Search for the cell housing the specified text and yield its (X, Y) center coordinate. 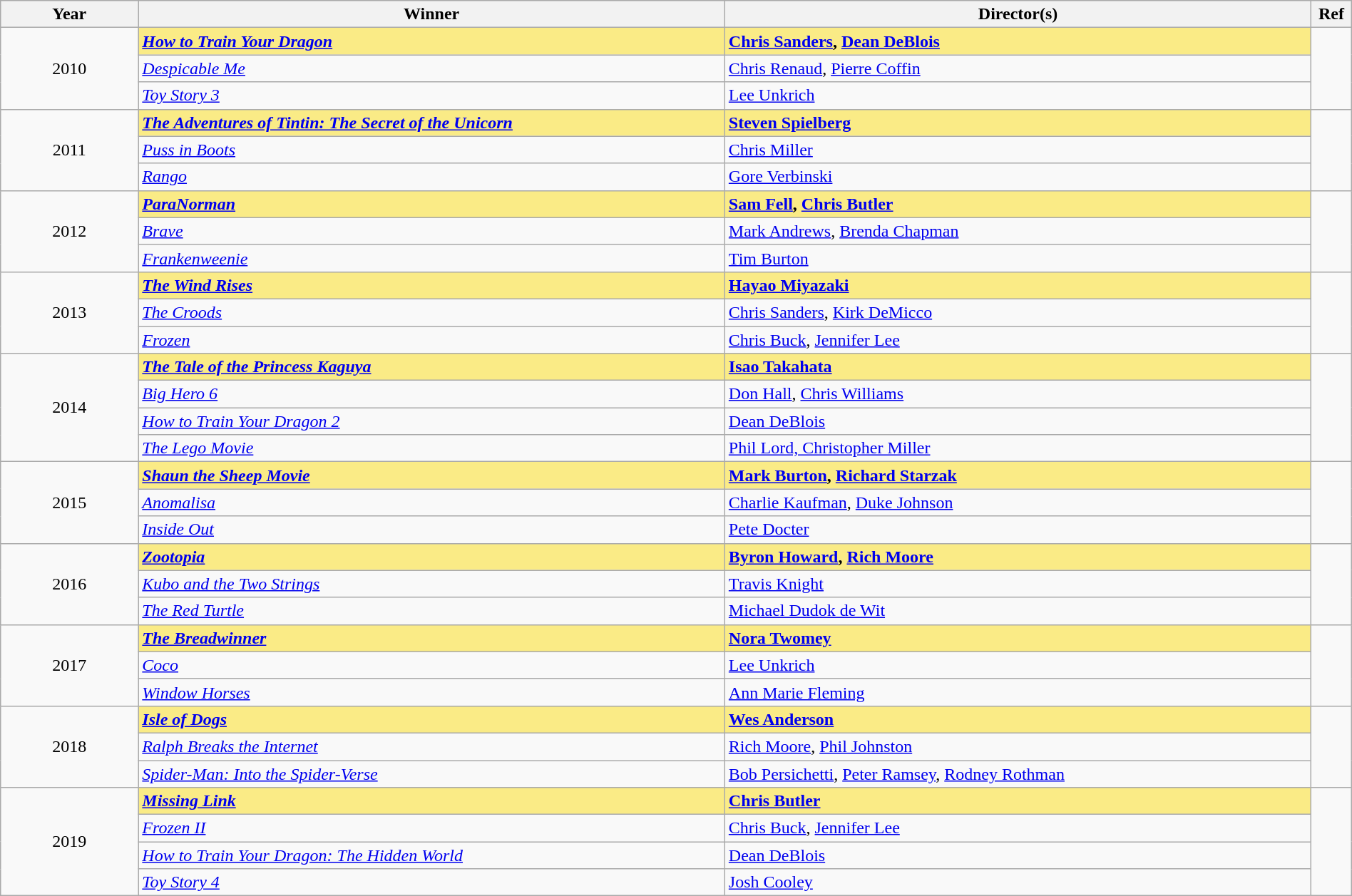
Gore Verbinski (1018, 177)
Don Hall, Chris Williams (1018, 394)
Tim Burton (1018, 258)
2016 (70, 584)
2018 (70, 746)
2014 (70, 408)
ParaNorman (431, 204)
Hayao Miyazaki (1018, 285)
Frozen (431, 340)
2012 (70, 231)
Steven Spielberg (1018, 123)
Isle of Dogs (431, 719)
Coco (431, 665)
Toy Story 4 (431, 882)
Inside Out (431, 530)
Shaun the Sheep Movie (431, 475)
Brave (431, 231)
Bob Persichetti, Peter Ramsey, Rodney Rothman (1018, 773)
Ralph Breaks the Internet (431, 746)
2019 (70, 842)
The Adventures of Tintin: The Secret of the Unicorn (431, 123)
How to Train Your Dragon 2 (431, 421)
Kubo and the Two Strings (431, 584)
Mark Andrews, Brenda Chapman (1018, 231)
Sam Fell, Chris Butler (1018, 204)
The Lego Movie (431, 448)
Frankenweenie (431, 258)
Rich Moore, Phil Johnston (1018, 746)
Isao Takahata (1018, 367)
Chris Butler (1018, 801)
Window Horses (431, 692)
Josh Cooley (1018, 882)
2013 (70, 312)
The Tale of the Princess Kaguya (431, 367)
Chris Renaud, Pierre Coffin (1018, 68)
Mark Burton, Richard Starzak (1018, 475)
Chris Miller (1018, 150)
Missing Link (431, 801)
Director(s) (1018, 14)
Wes Anderson (1018, 719)
Winner (431, 14)
Spider-Man: Into the Spider-Verse (431, 773)
Rango (431, 177)
Travis Knight (1018, 584)
2011 (70, 150)
Michael Dudok de Wit (1018, 611)
Anomalisa (431, 503)
Nora Twomey (1018, 638)
The Red Turtle (431, 611)
Toy Story 3 (431, 96)
How to Train Your Dragon: The Hidden World (431, 855)
Despicable Me (431, 68)
The Croods (431, 312)
Zootopia (431, 557)
Phil Lord, Christopher Miller (1018, 448)
Byron Howard, Rich Moore (1018, 557)
2015 (70, 503)
Puss in Boots (431, 150)
The Wind Rises (431, 285)
Ann Marie Fleming (1018, 692)
Chris Sanders, Dean DeBlois (1018, 41)
2010 (70, 68)
Chris Sanders, Kirk DeMicco (1018, 312)
Big Hero 6 (431, 394)
Ref (1331, 14)
The Breadwinner (431, 638)
Charlie Kaufman, Duke Johnson (1018, 503)
2017 (70, 665)
Pete Docter (1018, 530)
Frozen II (431, 828)
How to Train Your Dragon (431, 41)
Year (70, 14)
